Detect which cell encompasses the target text, then output its [X, Y] center coordinate. 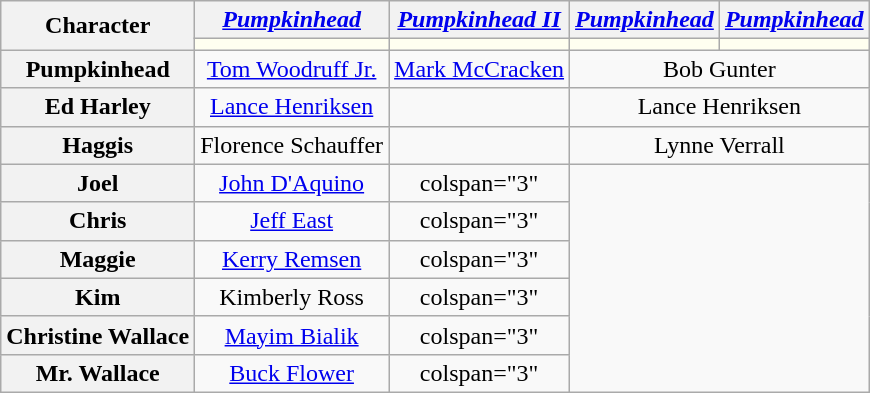
Kim [98, 297]
Kimberly Ross [292, 297]
Mr. Wallace [98, 373]
Bob Gunter [720, 69]
Florence Schauffer [292, 145]
Ed Harley [98, 107]
Mark McCracken [480, 69]
Pumpkinhead II [480, 20]
Christine Wallace [98, 335]
Kerry Remsen [292, 259]
Mayim Bialik [292, 335]
Haggis [98, 145]
Jeff East [292, 221]
Tom Woodruff Jr. [292, 69]
John D'Aquino [292, 183]
Buck Flower [292, 373]
Character [98, 26]
Lynne Verrall [720, 145]
Joel [98, 183]
Maggie [98, 259]
Chris [98, 221]
